Find where the given text appears and provide that cell's center as [X, Y] coordinate. 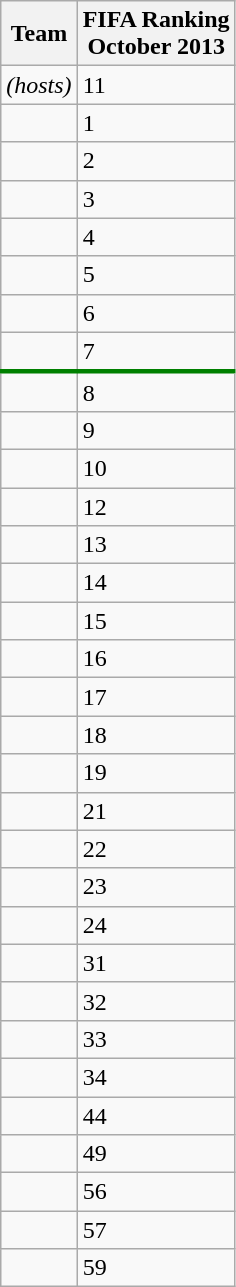
1 [156, 123]
6 [156, 313]
11 [156, 85]
44 [156, 1115]
Team [39, 34]
49 [156, 1154]
7 [156, 352]
57 [156, 1230]
31 [156, 963]
3 [156, 199]
14 [156, 583]
2 [156, 161]
33 [156, 1039]
17 [156, 697]
56 [156, 1192]
5 [156, 275]
59 [156, 1268]
12 [156, 507]
15 [156, 621]
8 [156, 392]
4 [156, 237]
22 [156, 849]
32 [156, 1001]
(hosts) [39, 85]
16 [156, 659]
24 [156, 925]
13 [156, 545]
10 [156, 468]
FIFA RankingOctober 2013 [156, 34]
18 [156, 735]
23 [156, 887]
9 [156, 430]
21 [156, 811]
34 [156, 1077]
19 [156, 773]
